Pinpoint the cell where the given text exists, returning its (X, Y) midpoint coordinate. 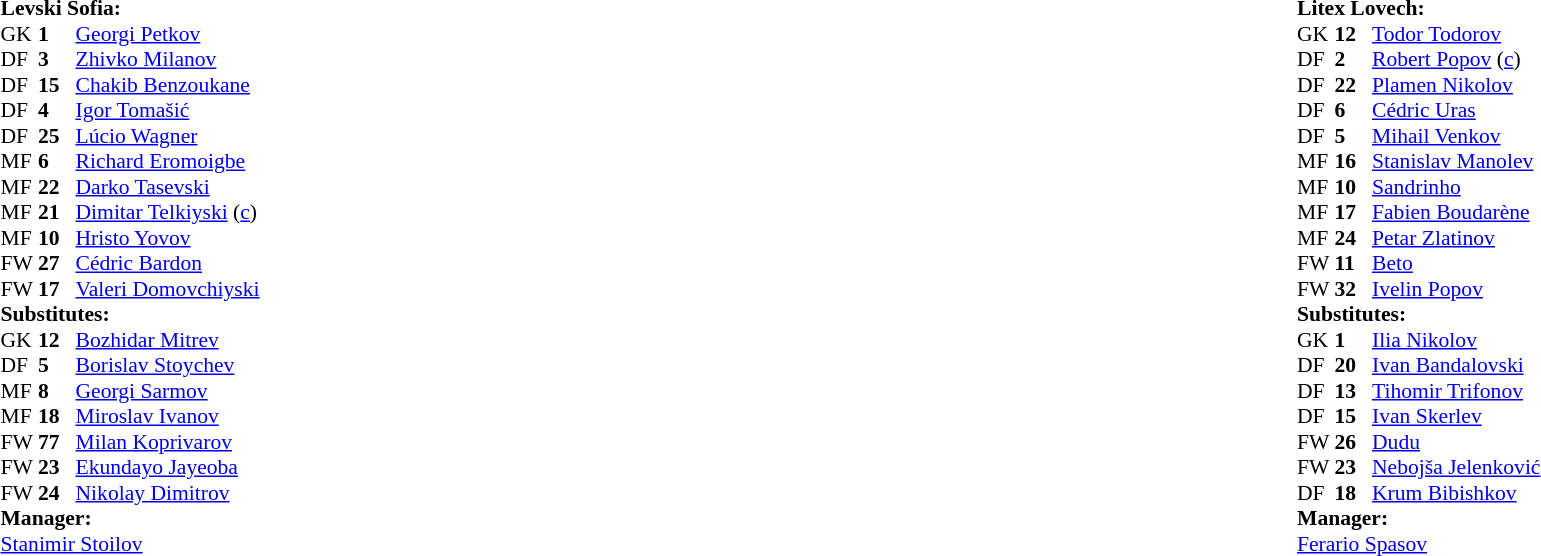
Krum Bibishkov (1456, 493)
Plamen Nikolov (1456, 85)
Dimitar Telkiyski (c) (168, 213)
Dudu (1456, 442)
2 (1354, 59)
Robert Popov (c) (1456, 59)
Nikolay Dimitrov (168, 493)
Fabien Boudarène (1456, 213)
Cédric Uras (1456, 111)
Petar Zlatinov (1456, 238)
Zhivko Milanov (168, 59)
25 (57, 136)
Tihomir Trifonov (1456, 391)
Chakib Benzoukane (168, 85)
Ilia Nikolov (1456, 340)
Ivan Bandalovski (1456, 365)
77 (57, 442)
Miroslav Ivanov (168, 417)
Milan Koprivarov (168, 442)
Todor Todorov (1456, 34)
Igor Tomašić (168, 111)
Nebojša Jelenković (1456, 467)
21 (57, 213)
Stanislav Manolev (1456, 161)
Valeri Domovchiyski (168, 289)
Beto (1456, 263)
Bozhidar Mitrev (168, 340)
20 (1354, 365)
Ekundayo Jayeoba (168, 467)
Ivelin Popov (1456, 289)
32 (1354, 289)
16 (1354, 161)
8 (57, 391)
Darko Tasevski (168, 187)
Sandrinho (1456, 187)
Richard Eromoigbe (168, 161)
4 (57, 111)
26 (1354, 442)
13 (1354, 391)
Mihail Venkov (1456, 136)
Georgi Sarmov (168, 391)
Cédric Bardon (168, 263)
Georgi Petkov (168, 34)
Ivan Skerlev (1456, 417)
3 (57, 59)
11 (1354, 263)
Borislav Stoychev (168, 365)
Hristo Yovov (168, 238)
Lúcio Wagner (168, 136)
27 (57, 263)
